Find where the given text appears and provide that cell's center as (x, y) coordinate. 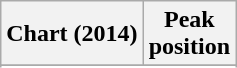
Chart (2014) (72, 34)
Peakposition (189, 34)
